Determine the [x, y] coordinate at the center of the cell enclosing the given text.  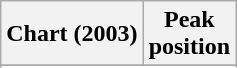
Chart (2003) [72, 34]
Peakposition [189, 34]
